Pinpoint the cell where the given text exists, returning its [x, y] midpoint coordinate. 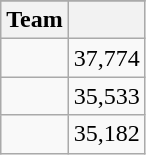
37,774 [106, 58]
Team [35, 20]
35,533 [106, 96]
35,182 [106, 134]
